Return the (x, y) coordinate for the center point of the cell that contains the specified text.  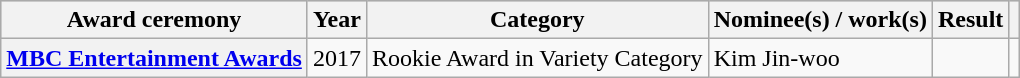
Result (970, 20)
Nominee(s) / work(s) (820, 20)
Award ceremony (154, 20)
Rookie Award in Variety Category (537, 58)
Category (537, 20)
MBC Entertainment Awards (154, 58)
Year (336, 20)
2017 (336, 58)
Kim Jin-woo (820, 58)
